Search for the cell housing the specified text and yield its (X, Y) center coordinate. 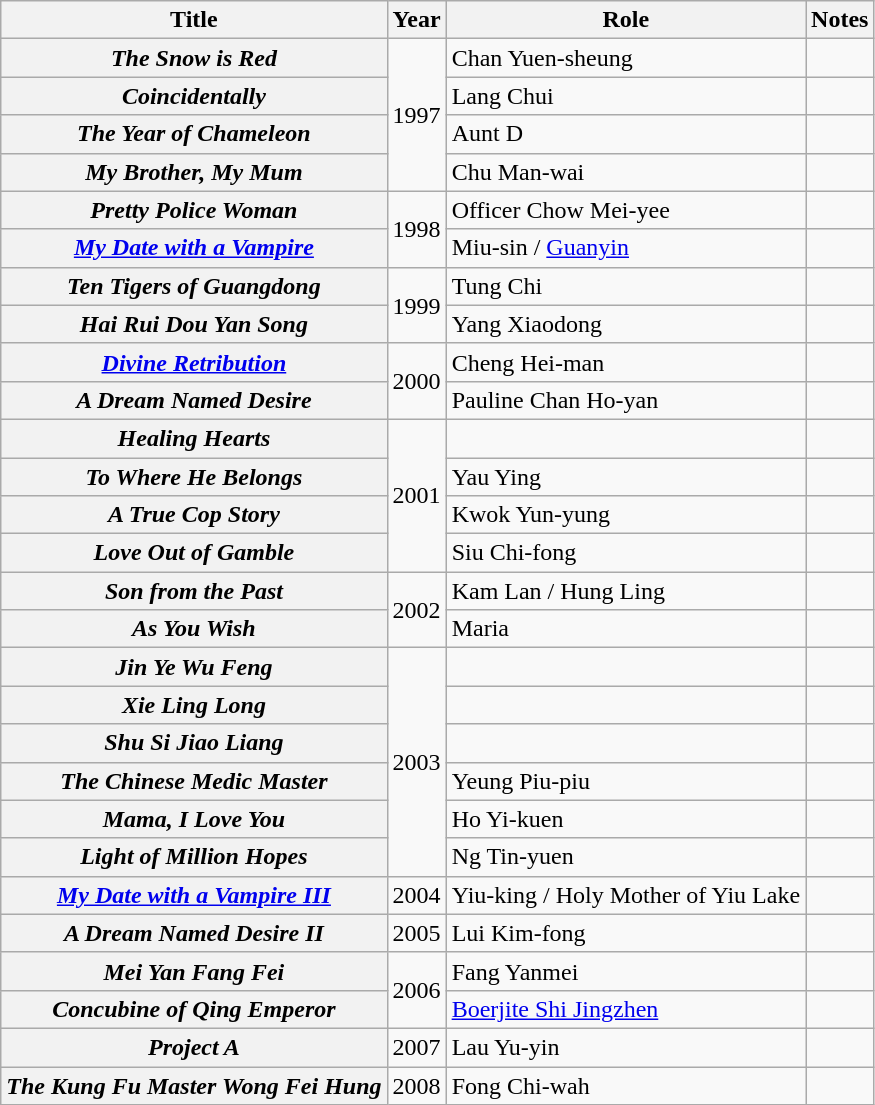
Mama, I Love You (194, 819)
Lang Chui (626, 96)
Year (416, 20)
Pauline Chan Ho-yan (626, 400)
Hai Rui Dou Yan Song (194, 324)
The Kung Fu Master Wong Fei Hung (194, 1085)
Kam Lan / Hung Ling (626, 591)
Yeung Piu-piu (626, 781)
Lau Yu-yin (626, 1047)
Ng Tin-yuen (626, 857)
Aunt D (626, 134)
A True Cop Story (194, 515)
2004 (416, 895)
Son from the Past (194, 591)
The Chinese Medic Master (194, 781)
Kwok Yun-yung (626, 515)
Fang Yanmei (626, 971)
2003 (416, 762)
Pretty Police Woman (194, 210)
Miu-sin / Guanyin (626, 248)
Ten Tigers of Guangdong (194, 286)
Yang Xiaodong (626, 324)
Divine Retribution (194, 362)
Love Out of Gamble (194, 553)
Chan Yuen-sheung (626, 58)
Maria (626, 629)
My Brother, My Mum (194, 172)
2000 (416, 381)
1998 (416, 229)
The Snow is Red (194, 58)
Coincidentally (194, 96)
My Date with a Vampire III (194, 895)
Title (194, 20)
1999 (416, 305)
Mei Yan Fang Fei (194, 971)
Siu Chi-fong (626, 553)
Officer Chow Mei-yee (626, 210)
2005 (416, 933)
2001 (416, 495)
Jin Ye Wu Feng (194, 667)
A Dream Named Desire II (194, 933)
2002 (416, 610)
Ho Yi-kuen (626, 819)
Yiu-king / Holy Mother of Yiu Lake (626, 895)
Concubine of Qing Emperor (194, 1009)
Lui Kim-fong (626, 933)
Light of Million Hopes (194, 857)
Chu Man-wai (626, 172)
A Dream Named Desire (194, 400)
Cheng Hei-man (626, 362)
My Date with a Vampire (194, 248)
2008 (416, 1085)
The Year of Chameleon (194, 134)
Notes (840, 20)
Project A (194, 1047)
1997 (416, 115)
To Where He Belongs (194, 477)
2006 (416, 990)
As You Wish (194, 629)
Role (626, 20)
2007 (416, 1047)
Xie Ling Long (194, 705)
Yau Ying (626, 477)
Healing Hearts (194, 438)
Shu Si Jiao Liang (194, 743)
Tung Chi (626, 286)
Fong Chi-wah (626, 1085)
Boerjite Shi Jingzhen (626, 1009)
